For the text-containing cell, return its midpoint in (X, Y) coordinate format. 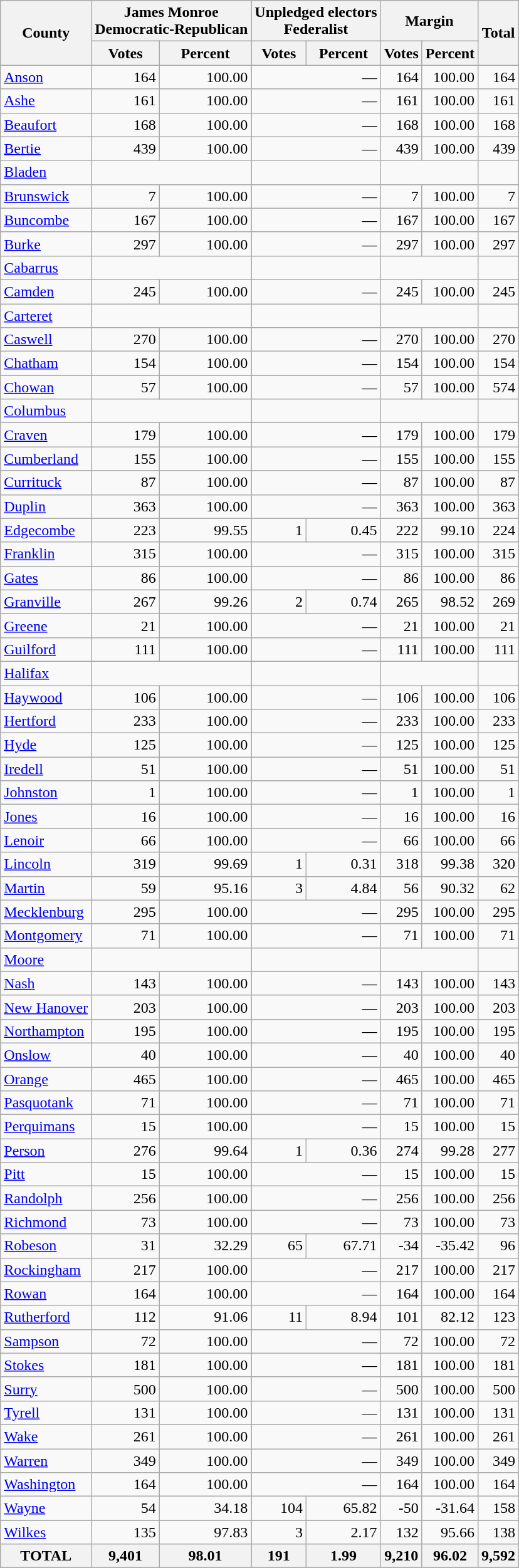
Wayne (46, 1508)
Lincoln (46, 864)
Orange (46, 1079)
Chatham (46, 363)
Hyde (46, 745)
Unpledged electorsFederalist (316, 21)
0.36 (343, 1151)
Person (46, 1151)
99.28 (450, 1151)
Jones (46, 817)
Guilford (46, 649)
Randolph (46, 1198)
Wilkes (46, 1532)
-50 (401, 1508)
Iredell (46, 769)
274 (401, 1151)
Brunswick (46, 196)
Cumberland (46, 459)
104 (279, 1508)
59 (125, 888)
Burke (46, 244)
Richmond (46, 1222)
96 (499, 1246)
99.55 (205, 530)
98.01 (205, 1556)
95.66 (450, 1532)
Robeson (46, 1246)
Pasquotank (46, 1103)
James MonroeDemocratic-Republican (172, 21)
Granville (46, 602)
95.16 (205, 888)
Greene (46, 625)
Haywood (46, 698)
Perquimans (46, 1127)
99.64 (205, 1151)
Franklin (46, 554)
Stokes (46, 1365)
Buncombe (46, 220)
96.02 (450, 1556)
Tyrell (46, 1413)
Currituck (46, 483)
Rowan (46, 1294)
99.10 (450, 530)
65.82 (343, 1508)
9,401 (125, 1556)
56 (401, 888)
Beaufort (46, 125)
New Hanover (46, 1007)
Camden (46, 291)
Moore (46, 959)
276 (125, 1151)
County (46, 33)
Martin (46, 888)
101 (401, 1317)
222 (401, 530)
Chowan (46, 387)
-31.64 (450, 1508)
112 (125, 1317)
Northampton (46, 1031)
Warren (46, 1461)
Wake (46, 1436)
138 (499, 1532)
319 (125, 864)
191 (279, 1556)
Total (499, 33)
2.17 (343, 1532)
Ashe (46, 101)
67.71 (343, 1246)
8.94 (343, 1317)
4.84 (343, 888)
62 (499, 888)
-35.42 (450, 1246)
132 (401, 1532)
574 (499, 387)
135 (125, 1532)
99.69 (205, 864)
98.52 (450, 602)
Montgomery (46, 936)
1.99 (343, 1556)
54 (125, 1508)
Rockingham (46, 1270)
Craven (46, 435)
Johnston (46, 793)
Pitt (46, 1174)
Edgecombe (46, 530)
9,210 (401, 1556)
Duplin (46, 506)
158 (499, 1508)
Rutherford (46, 1317)
-34 (401, 1246)
91.06 (205, 1317)
277 (499, 1151)
269 (499, 602)
Sampson (46, 1341)
TOTAL (46, 1556)
34.18 (205, 1508)
11 (279, 1317)
9,592 (499, 1556)
99.26 (205, 602)
Carteret (46, 315)
Gates (46, 578)
Anson (46, 77)
320 (499, 864)
2 (279, 602)
Halifax (46, 673)
Hertford (46, 721)
Washington (46, 1485)
0.74 (343, 602)
Mecklenburg (46, 912)
223 (125, 530)
Bertie (46, 149)
318 (401, 864)
0.31 (343, 864)
32.29 (205, 1246)
267 (125, 602)
Caswell (46, 340)
265 (401, 602)
97.83 (205, 1532)
82.12 (450, 1317)
90.32 (450, 888)
99.38 (450, 864)
Lenoir (46, 840)
Margin (429, 21)
224 (499, 530)
Bladen (46, 172)
65 (279, 1246)
Nash (46, 983)
Cabarrus (46, 268)
123 (499, 1317)
0.45 (343, 530)
Columbus (46, 411)
31 (125, 1246)
Surry (46, 1389)
Onslow (46, 1055)
